Capture the cell that displays the provided text and extract its [x, y] central coordinate. 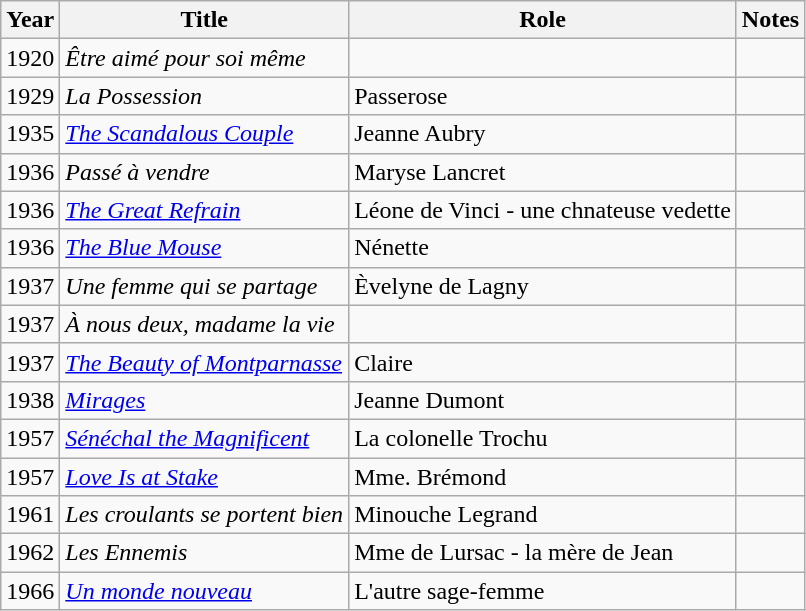
La colonelle Trochu [543, 438]
1920 [30, 58]
1938 [30, 400]
Une femme qui se partage [204, 286]
1961 [30, 515]
Role [543, 20]
Sénéchal the Magnificent [204, 438]
Les Ennemis [204, 553]
Title [204, 20]
Être aimé pour soi même [204, 58]
L'autre sage-femme [543, 591]
Passé à vendre [204, 172]
À nous deux, madame la vie [204, 324]
The Blue Mouse [204, 248]
1929 [30, 96]
Léone de Vinci - une chnateuse vedette [543, 210]
Jeanne Aubry [543, 134]
Un monde nouveau [204, 591]
Mirages [204, 400]
Passerose [543, 96]
1962 [30, 553]
1935 [30, 134]
Notes [770, 20]
Mme. Brémond [543, 477]
Èvelyne de Lagny [543, 286]
The Scandalous Couple [204, 134]
Jeanne Dumont [543, 400]
The Beauty of Montparnasse [204, 362]
Nénette [543, 248]
Minouche Legrand [543, 515]
1966 [30, 591]
La Possession [204, 96]
Les croulants se portent bien [204, 515]
Love Is at Stake [204, 477]
Year [30, 20]
Mme de Lursac - la mère de Jean [543, 553]
Claire [543, 362]
Maryse Lancret [543, 172]
The Great Refrain [204, 210]
